Scan for the cell matching the given text and deliver its [x, y] coordinate at center. 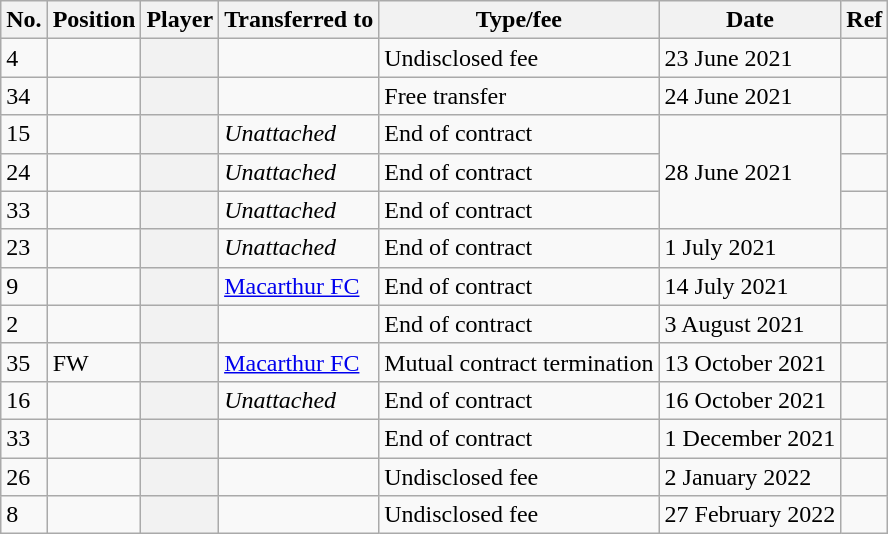
3 August 2021 [750, 324]
No. [24, 20]
Position [94, 20]
16 [24, 400]
2 January 2022 [750, 477]
Player [180, 20]
26 [24, 477]
Date [750, 20]
16 October 2021 [750, 400]
23 [24, 248]
9 [24, 286]
2 [24, 324]
27 February 2022 [750, 515]
24 [24, 172]
1 December 2021 [750, 438]
23 June 2021 [750, 58]
14 July 2021 [750, 286]
15 [24, 134]
Free transfer [519, 96]
Ref [864, 20]
28 June 2021 [750, 172]
Type/fee [519, 20]
Mutual contract termination [519, 362]
1 July 2021 [750, 248]
4 [24, 58]
Transferred to [299, 20]
34 [24, 96]
35 [24, 362]
13 October 2021 [750, 362]
24 June 2021 [750, 96]
FW [94, 362]
8 [24, 515]
